Identify which cell holds the provided text, then report its [X, Y] central coordinate. 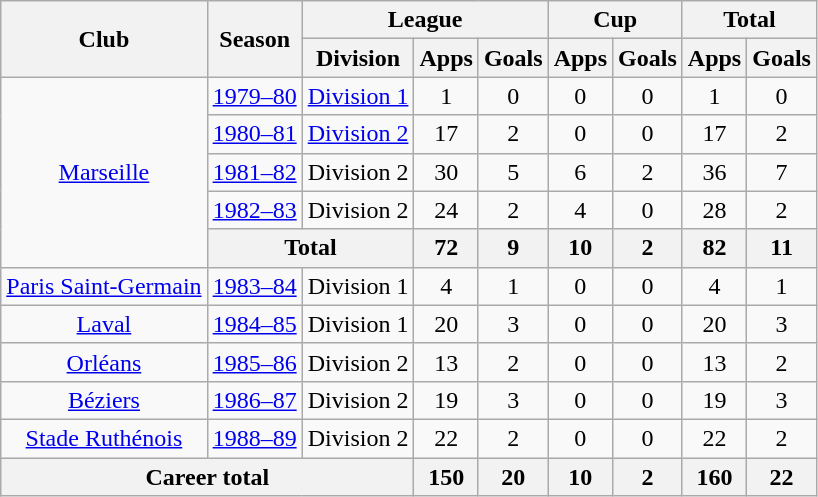
Season [254, 39]
7 [782, 172]
Laval [104, 324]
Club [104, 39]
Marseille [104, 172]
24 [446, 210]
1988–89 [254, 438]
1985–86 [254, 362]
Career total [208, 477]
6 [580, 172]
1986–87 [254, 400]
1984–85 [254, 324]
1982–83 [254, 210]
Division [358, 58]
Stade Ruthénois [104, 438]
Orléans [104, 362]
League [425, 20]
5 [513, 172]
Béziers [104, 400]
160 [714, 477]
150 [446, 477]
28 [714, 210]
11 [782, 248]
1979–80 [254, 96]
1981–82 [254, 172]
36 [714, 172]
72 [446, 248]
82 [714, 248]
9 [513, 248]
30 [446, 172]
Paris Saint-Germain [104, 286]
Cup [615, 20]
1980–81 [254, 134]
1983–84 [254, 286]
